Scan for the cell matching the given text and deliver its [X, Y] coordinate at center. 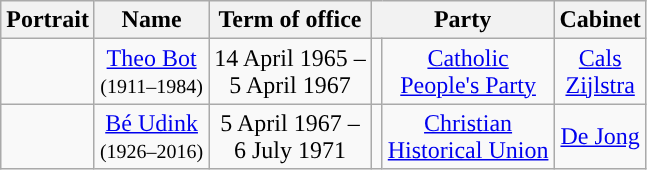
Catholic People's Party [468, 72]
Cals Zijlstra [600, 72]
Theo Bot (1911–1984) [151, 72]
Christian Historical Union [468, 136]
Portrait [48, 20]
Name [151, 20]
Bé Udink (1926–2016) [151, 136]
14 April 1965 – 5 April 1967 [290, 72]
De Jong [600, 136]
Term of office [290, 20]
5 April 1967 – 6 July 1971 [290, 136]
Party [462, 20]
Cabinet [600, 20]
